Search for the cell housing the specified text and yield its (X, Y) center coordinate. 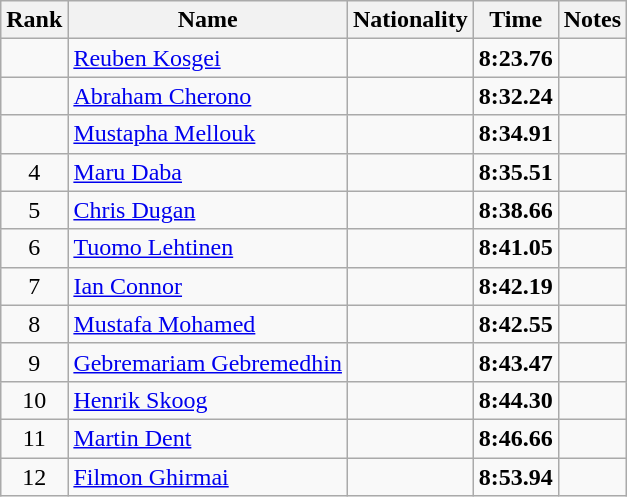
Henrik Skoog (208, 400)
4 (34, 172)
8:35.51 (516, 172)
8 (34, 324)
Reuben Kosgei (208, 58)
Chris Dugan (208, 210)
5 (34, 210)
9 (34, 362)
8:46.66 (516, 438)
8:43.47 (516, 362)
Mustafa Mohamed (208, 324)
Martin Dent (208, 438)
8:44.30 (516, 400)
6 (34, 248)
Mustapha Mellouk (208, 134)
8:53.94 (516, 477)
8:38.66 (516, 210)
11 (34, 438)
Filmon Ghirmai (208, 477)
Ian Connor (208, 286)
Gebremariam Gebremedhin (208, 362)
Tuomo Lehtinen (208, 248)
Name (208, 20)
Abraham Cherono (208, 96)
8:23.76 (516, 58)
12 (34, 477)
Nationality (410, 20)
10 (34, 400)
Rank (34, 20)
Notes (592, 20)
8:34.91 (516, 134)
7 (34, 286)
Time (516, 20)
8:41.05 (516, 248)
8:32.24 (516, 96)
8:42.55 (516, 324)
8:42.19 (516, 286)
Maru Daba (208, 172)
